Search for the cell housing the specified text and yield its [x, y] center coordinate. 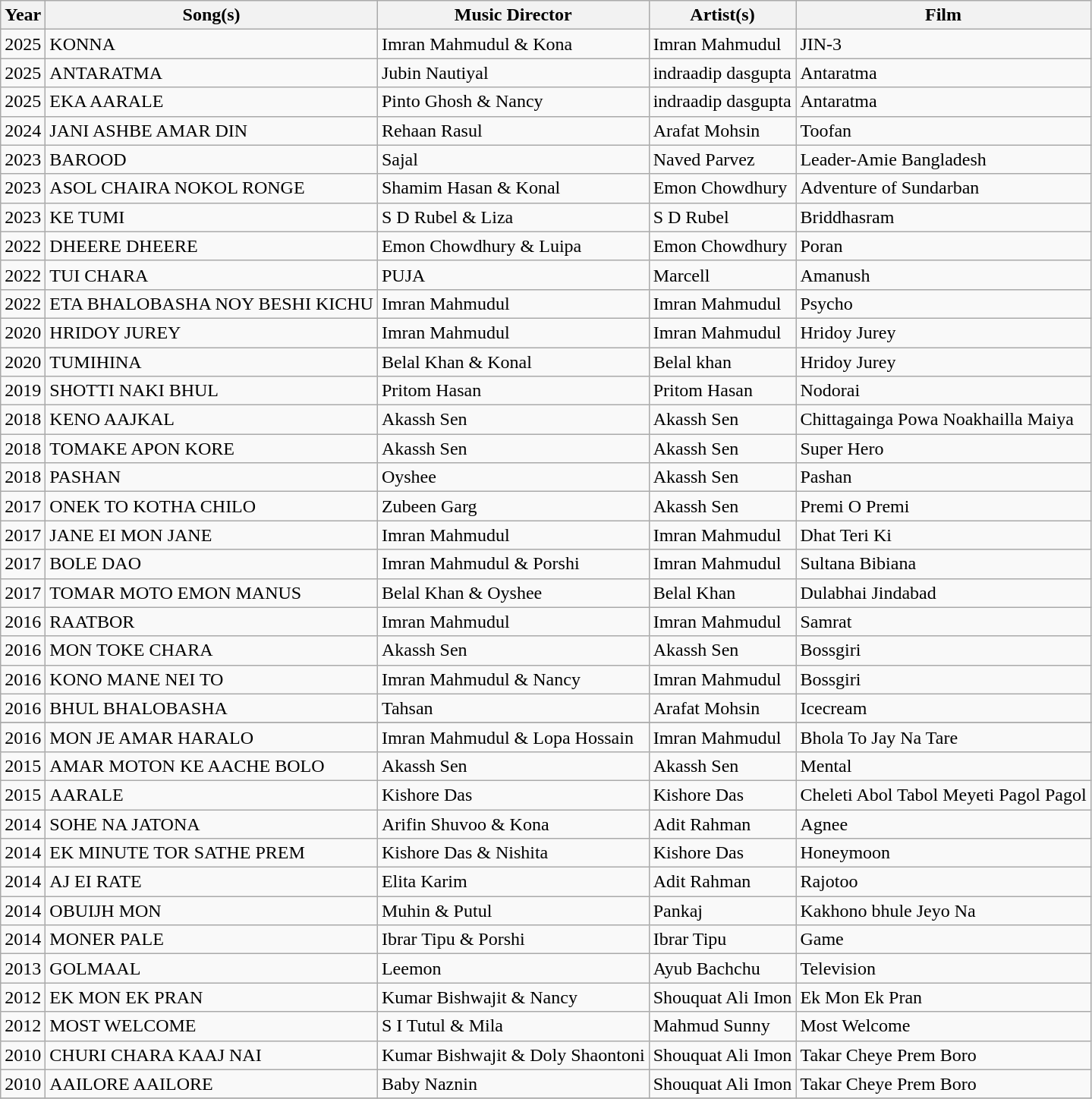
Premi O Premi [943, 506]
OBUIJH MON [212, 911]
Sajal [513, 159]
Adventure of Sundarban [943, 188]
ANTARATMA [212, 73]
Elita Karim [513, 882]
AARALE [212, 795]
2024 [23, 131]
AJ EI RATE [212, 882]
PASHAN [212, 477]
Belal khan [722, 362]
Pinto Ghosh & Nancy [513, 102]
EK MINUTE TOR SATHE PREM [212, 853]
Pashan [943, 477]
BAROOD [212, 159]
RAATBOR [212, 622]
Kakhono bhule Jeyo Na [943, 911]
Naved Parvez [722, 159]
ETA BHALOBASHA NOY BESHI KICHU [212, 304]
Arifin Shuvoo & Kona [513, 823]
MON JE AMAR HARALO [212, 737]
HRIDOY JUREY [212, 332]
Marcell [722, 275]
2013 [23, 968]
MOST WELCOME [212, 1026]
EK MON EK PRAN [212, 997]
AMAR MOTON KE AACHE BOLO [212, 766]
SOHE NA JATONA [212, 823]
TOMAR MOTO EMON MANUS [212, 593]
Icecream [943, 708]
Dulabhai Jindabad [943, 593]
Samrat [943, 622]
Most Welcome [943, 1026]
JANE EI MON JANE [212, 535]
SHOTTI NAKI BHUL [212, 391]
Toofan [943, 131]
Amanush [943, 275]
KONO MANE NEI TO [212, 679]
Kumar Bishwajit & Doly Shaontoni [513, 1055]
Baby Naznin [513, 1084]
AAILORE AAILORE [212, 1084]
Belal Khan [722, 593]
Zubeen Garg [513, 506]
Emon Chowdhury & Luipa [513, 246]
Oyshee [513, 477]
Ibrar Tipu [722, 940]
GOLMAAL [212, 968]
S I Tutul & Mila [513, 1026]
Ek Mon Ek Pran [943, 997]
ONEK TO KOTHA CHILO [212, 506]
Bhola To Jay Na Tare [943, 737]
Leader-Amie Bangladesh [943, 159]
KONNA [212, 44]
Pankaj [722, 911]
KE TUMI [212, 217]
S D Rubel & Liza [513, 217]
JANI ASHBE AMAR DIN [212, 131]
Briddhasram [943, 217]
Song(s) [212, 15]
Music Director [513, 15]
CHURI CHARA KAAJ NAI [212, 1055]
Mental [943, 766]
Rehaan Rasul [513, 131]
Kumar Bishwajit & Nancy [513, 997]
Ibrar Tipu & Porshi [513, 940]
Agnee [943, 823]
Artist(s) [722, 15]
BHUL BHALOBASHA [212, 708]
EKA AARALE [212, 102]
Film [943, 15]
Honeymoon [943, 853]
Year [23, 15]
2019 [23, 391]
MONER PALE [212, 940]
Imran Mahmudul & Kona [513, 44]
Chittagainga Powa Noakhailla Maiya [943, 420]
Game [943, 940]
Psycho [943, 304]
Cheleti Abol Tabol Meyeti Pagol Pagol [943, 795]
PUJA [513, 275]
Television [943, 968]
Poran [943, 246]
Rajotoo [943, 882]
Imran Mahmudul & Porshi [513, 564]
JIN-3 [943, 44]
Tahsan [513, 708]
MON TOKE CHARA [212, 650]
Imran Mahmudul & Lopa Hossain [513, 737]
Dhat Teri Ki [943, 535]
Nodorai [943, 391]
Imran Mahmudul & Nancy [513, 679]
Leemon [513, 968]
Mahmud Sunny [722, 1026]
S D Rubel [722, 217]
ASOL CHAIRA NOKOL RONGE [212, 188]
Kishore Das & Nishita [513, 853]
TUMIHINA [212, 362]
TUI CHARA [212, 275]
Sultana Bibiana [943, 564]
Ayub Bachchu [722, 968]
KENO AAJKAL [212, 420]
Super Hero [943, 449]
TOMAKE APON KORE [212, 449]
Belal Khan & Konal [513, 362]
Belal Khan & Oyshee [513, 593]
Jubin Nautiyal [513, 73]
BOLE DAO [212, 564]
Muhin & Putul [513, 911]
DHEERE DHEERE [212, 246]
Shamim Hasan & Konal [513, 188]
